Find where the given text appears and provide that cell's center as (X, Y) coordinate. 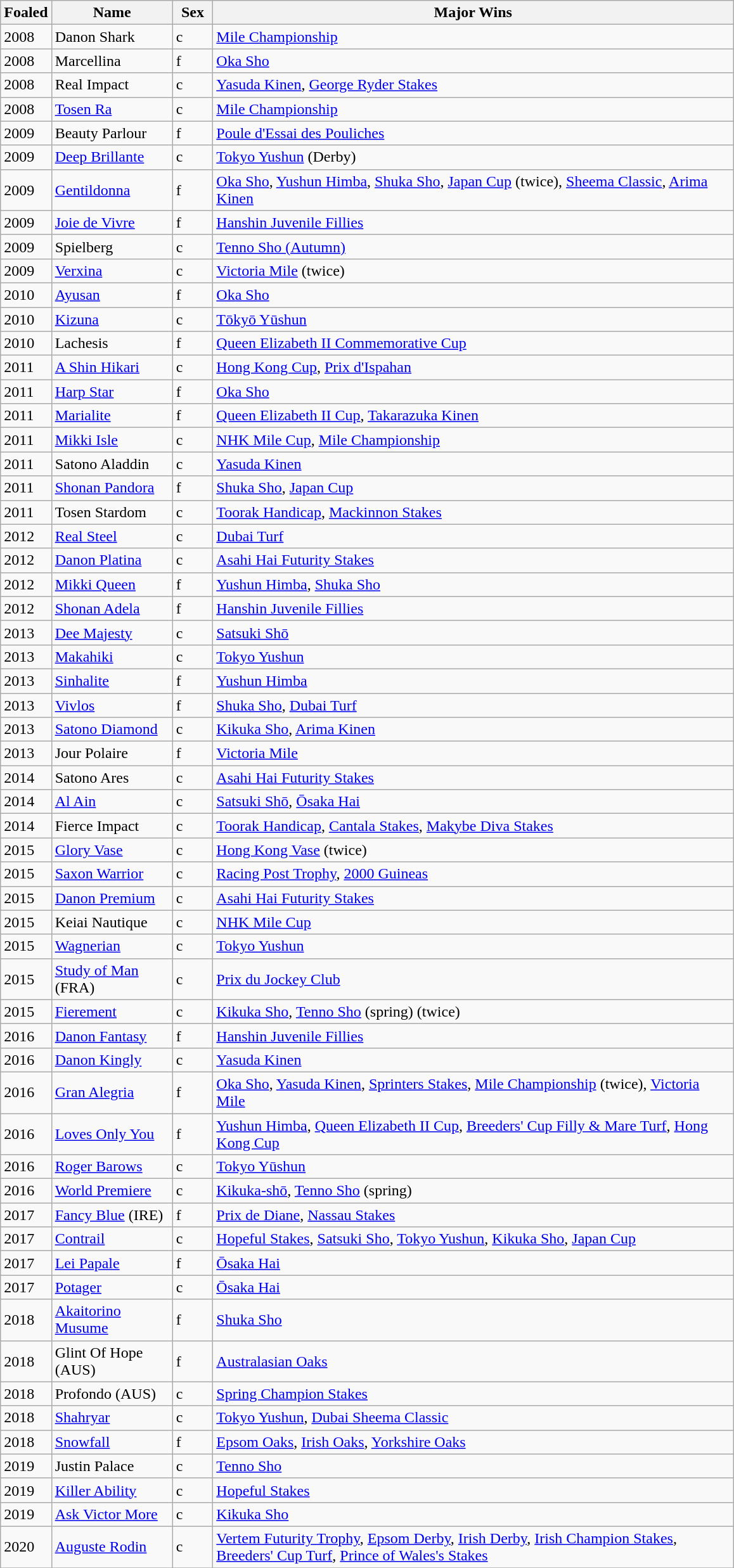
Danon Shark (112, 37)
Toorak Handicap, Cantala Stakes, Makybe Diva Stakes (473, 826)
Epsom Oaks, Irish Oaks, Yorkshire Oaks (473, 1442)
Kikuka Sho, Tenno Sho (spring) (twice) (473, 1012)
2020 (26, 1546)
Justin Palace (112, 1466)
Joie de Vivre (112, 222)
Tokyo Yushun, Dubai Sheema Classic (473, 1418)
Contrail (112, 1239)
Killer Ability (112, 1490)
Foaled (26, 13)
Prix de Diane, Nassau Stakes (473, 1215)
Oka Sho, Yasuda Kinen, Sprinters Stakes, Mile Championship (twice), Victoria Mile (473, 1093)
Tokyo Yushun (Derby) (473, 157)
Ask Victor More (112, 1514)
Oka Sho, Yushun Himba, Shuka Sho, Japan Cup (twice), Sheema Classic, Arima Kinen (473, 190)
Tosen Ra (112, 109)
Lachesis (112, 344)
Wagnerian (112, 946)
Vivlos (112, 705)
NHK Mile Cup (473, 922)
Glory Vase (112, 850)
Kikuka-shō, Tenno Sho (spring) (473, 1191)
Deep Brillante (112, 157)
Prix du Jockey Club (473, 979)
Yushun Himba, Shuka Sho (473, 584)
Gentildonna (112, 190)
Tenno Sho (473, 1466)
Saxon Warrior (112, 874)
Tosen Stardom (112, 512)
Makahiki (112, 657)
Fierement (112, 1012)
Kikuka Sho, Arima Kinen (473, 729)
Shonan Pandora (112, 488)
Gran Alegria (112, 1093)
Profondo (AUS) (112, 1394)
Shahryar (112, 1418)
Shuka Sho, Japan Cup (473, 488)
Fancy Blue (IRE) (112, 1215)
Ayusan (112, 295)
Tōkyō Yūshun (473, 319)
Marcellina (112, 61)
Hong Kong Vase (twice) (473, 850)
Tenno Sho (Autumn) (473, 247)
Real Impact (112, 85)
Victoria Mile (473, 754)
Danon Fantasy (112, 1036)
Hopeful Stakes (473, 1490)
Akaitorino Musume (112, 1320)
Yushun Himba, Queen Elizabeth II Cup, Breeders' Cup Filly & Mare Turf, Hong Kong Cup (473, 1133)
Dee Majesty (112, 633)
Hopeful Stakes, Satsuki Sho, Tokyo Yushun, Kikuka Sho, Japan Cup (473, 1239)
Satsuki Shō (473, 633)
Satono Aladdin (112, 464)
Lei Papale (112, 1263)
Name (112, 13)
Roger Barows (112, 1167)
Queen Elizabeth II Commemorative Cup (473, 344)
Yasuda Kinen, George Ryder Stakes (473, 85)
Sex (193, 13)
Yushun Himba (473, 681)
Danon Premium (112, 898)
Shonan Adela (112, 608)
Auguste Rodin (112, 1546)
Study of Man (FRA) (112, 979)
Beauty Parlour (112, 133)
NHK Mile Cup, Mile Championship (473, 440)
Spring Champion Stakes (473, 1394)
Dubai Turf (473, 536)
A Shin Hikari (112, 368)
Major Wins (473, 13)
Toorak Handicap, Mackinnon Stakes (473, 512)
Shuka Sho (473, 1320)
Glint Of Hope (AUS) (112, 1361)
Fierce Impact (112, 826)
Mikki Queen (112, 584)
Harp Star (112, 392)
Hong Kong Cup, Prix d'Ispahan (473, 368)
Satono Ares (112, 778)
Real Steel (112, 536)
Danon Kingly (112, 1060)
Shuka Sho, Dubai Turf (473, 705)
Spielberg (112, 247)
Satsuki Shō, Ōsaka Hai (473, 802)
World Premiere (112, 1191)
Racing Post Trophy, 2000 Guineas (473, 874)
Queen Elizabeth II Cup, Takarazuka Kinen (473, 416)
Sinhalite (112, 681)
Mikki Isle (112, 440)
Australasian Oaks (473, 1361)
Satono Diamond (112, 729)
Jour Polaire (112, 754)
Marialite (112, 416)
Tokyo Yūshun (473, 1167)
Kizuna (112, 319)
Poule d'Essai des Pouliches (473, 133)
Victoria Mile (twice) (473, 271)
Keiai Nautique (112, 922)
Danon Platina (112, 560)
Loves Only You (112, 1133)
Verxina (112, 271)
Vertem Futurity Trophy, Epsom Derby, Irish Derby, Irish Champion Stakes, Breeders' Cup Turf, Prince of Wales's Stakes (473, 1546)
Al Ain (112, 802)
Kikuka Sho (473, 1514)
Snowfall (112, 1442)
Potager (112, 1287)
